Detect which cell encompasses the target text, then output its (X, Y) center coordinate. 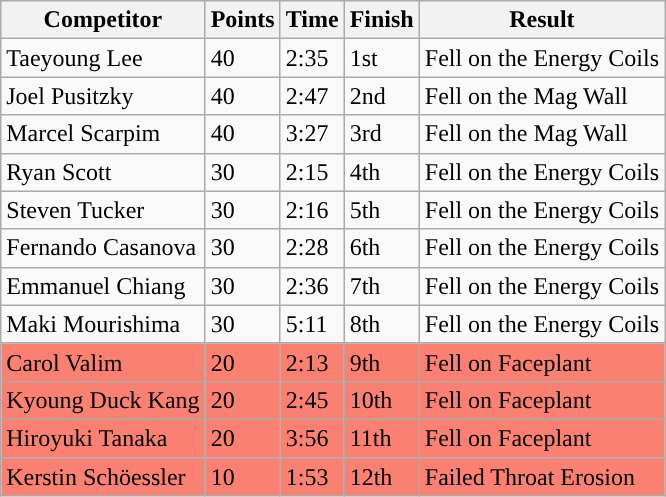
5th (382, 210)
3:56 (312, 438)
Steven Tucker (103, 210)
2:13 (312, 362)
Emmanuel Chiang (103, 286)
Time (312, 20)
Marcel Scarpim (103, 134)
2:35 (312, 58)
8th (382, 324)
Points (242, 20)
2:16 (312, 210)
Result (542, 20)
12th (382, 477)
11th (382, 438)
6th (382, 248)
3rd (382, 134)
Carol Valim (103, 362)
Joel Pusitzky (103, 96)
1:53 (312, 477)
Ryan Scott (103, 172)
3:27 (312, 134)
2:45 (312, 400)
Failed Throat Erosion (542, 477)
Fernando Casanova (103, 248)
Kerstin Schöessler (103, 477)
Competitor (103, 20)
4th (382, 172)
2:28 (312, 248)
1st (382, 58)
Finish (382, 20)
9th (382, 362)
2nd (382, 96)
10th (382, 400)
2:36 (312, 286)
Maki Mourishima (103, 324)
5:11 (312, 324)
Kyoung Duck Kang (103, 400)
Taeyoung Lee (103, 58)
10 (242, 477)
2:47 (312, 96)
Hiroyuki Tanaka (103, 438)
2:15 (312, 172)
7th (382, 286)
